Output the [x, y] coordinate of the center of the cell containing the given text.  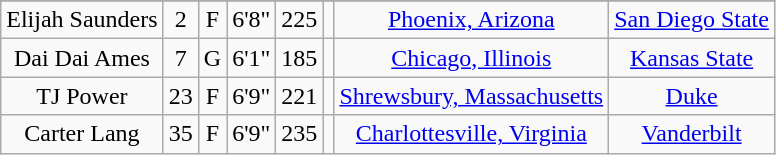
7 [180, 58]
23 [180, 96]
235 [300, 134]
Charlottesville, Virginia [472, 134]
Chicago, Illinois [472, 58]
G [212, 58]
Dai Dai Ames [82, 58]
Duke [692, 96]
TJ Power [82, 96]
San Diego State [692, 20]
Elijah Saunders [82, 20]
Vanderbilt [692, 134]
6'1" [252, 58]
221 [300, 96]
Shrewsbury, Massachusetts [472, 96]
Phoenix, Arizona [472, 20]
185 [300, 58]
Carter Lang [82, 134]
6'8" [252, 20]
2 [180, 20]
Kansas State [692, 58]
35 [180, 134]
225 [300, 20]
